Capture the cell that displays the provided text and extract its [X, Y] central coordinate. 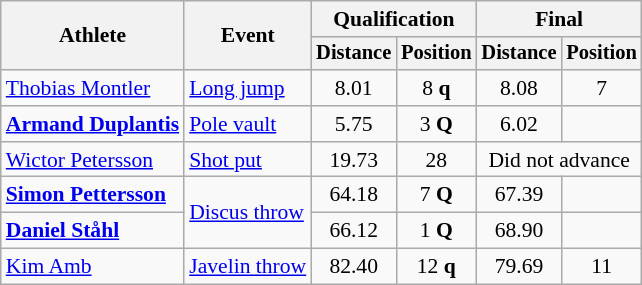
Did not advance [560, 160]
Wictor Petersson [92, 160]
68.90 [520, 231]
67.39 [520, 195]
8 q [436, 88]
66.12 [354, 231]
8.01 [354, 88]
19.73 [354, 160]
12 q [436, 267]
Javelin throw [248, 267]
Long jump [248, 88]
Athlete [92, 36]
28 [436, 160]
Pole vault [248, 124]
82.40 [354, 267]
5.75 [354, 124]
7 Q [436, 195]
6.02 [520, 124]
Discus throw [248, 212]
Qualification [394, 19]
7 [601, 88]
Kim Amb [92, 267]
79.69 [520, 267]
Shot put [248, 160]
64.18 [354, 195]
Daniel Ståhl [92, 231]
1 Q [436, 231]
11 [601, 267]
Simon Pettersson [92, 195]
Armand Duplantis [92, 124]
3 Q [436, 124]
Thobias Montler [92, 88]
Final [560, 19]
Event [248, 36]
8.08 [520, 88]
